Search for the cell housing the specified text and yield its (x, y) center coordinate. 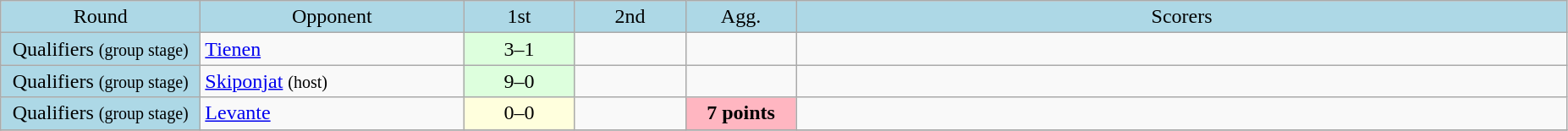
Tienen (332, 49)
Opponent (332, 17)
3–1 (520, 49)
0–0 (520, 113)
Scorers (1181, 17)
2nd (630, 17)
Skiponjat (host) (332, 81)
9–0 (520, 81)
Levante (332, 113)
Agg. (741, 17)
Round (101, 17)
7 points (741, 113)
1st (520, 17)
